Return (x, y) of the center of cell containing provided text 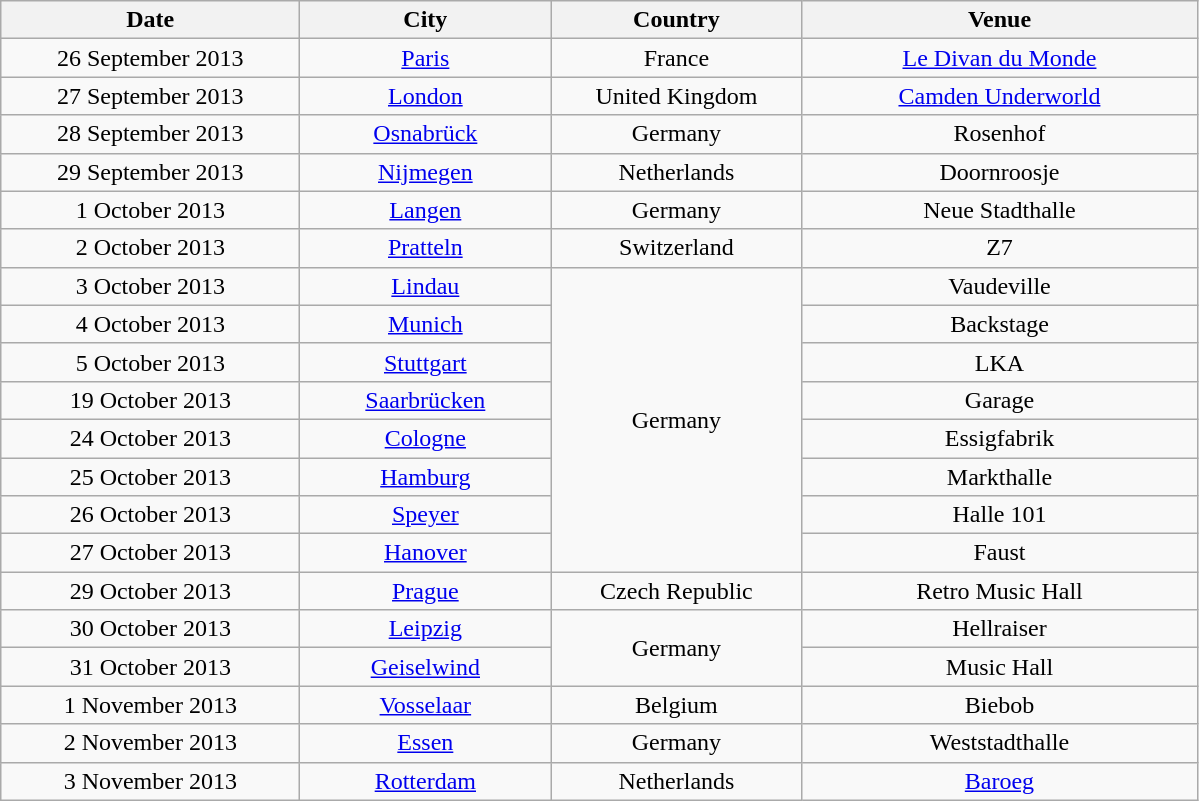
Belgium (676, 705)
London (426, 96)
Vaudeville (1000, 286)
France (676, 58)
Camden Underworld (1000, 96)
29 September 2013 (150, 172)
27 September 2013 (150, 96)
Rosenhof (1000, 134)
City (426, 20)
28 September 2013 (150, 134)
Hanover (426, 553)
1 November 2013 (150, 705)
United Kingdom (676, 96)
Hamburg (426, 477)
29 October 2013 (150, 591)
Biebob (1000, 705)
Hellraiser (1000, 629)
Pratteln (426, 248)
Essen (426, 743)
Doornroosje (1000, 172)
31 October 2013 (150, 667)
Nijmegen (426, 172)
2 November 2013 (150, 743)
Retro Music Hall (1000, 591)
24 October 2013 (150, 438)
Rotterdam (426, 781)
Music Hall (1000, 667)
Geiselwind (426, 667)
25 October 2013 (150, 477)
Prague (426, 591)
1 October 2013 (150, 210)
Backstage (1000, 324)
3 November 2013 (150, 781)
Czech Republic (676, 591)
Stuttgart (426, 362)
Switzerland (676, 248)
Neue Stadthalle (1000, 210)
4 October 2013 (150, 324)
Munich (426, 324)
Le Divan du Monde (1000, 58)
Halle 101 (1000, 515)
Garage (1000, 400)
19 October 2013 (150, 400)
27 October 2013 (150, 553)
Baroeg (1000, 781)
26 October 2013 (150, 515)
Speyer (426, 515)
Osnabrück (426, 134)
Faust (1000, 553)
Venue (1000, 20)
Saarbrücken (426, 400)
30 October 2013 (150, 629)
Essigfabrik (1000, 438)
Langen (426, 210)
Paris (426, 58)
Lindau (426, 286)
Date (150, 20)
Markthalle (1000, 477)
26 September 2013 (150, 58)
Cologne (426, 438)
2 October 2013 (150, 248)
3 October 2013 (150, 286)
Vosselaar (426, 705)
LKA (1000, 362)
Weststadthalle (1000, 743)
5 October 2013 (150, 362)
Z7 (1000, 248)
Leipzig (426, 629)
Country (676, 20)
